Output the (X, Y) coordinate of the center of the cell containing the given text.  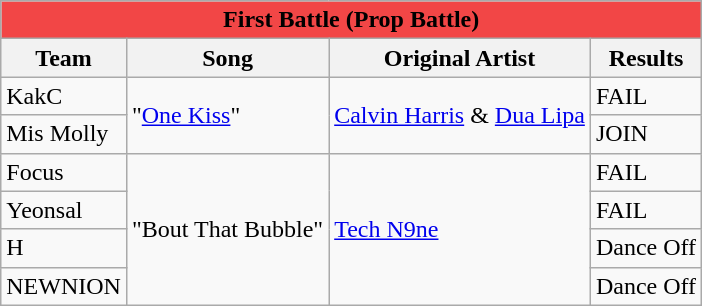
Mis Molly (64, 134)
Original Artist (460, 58)
"Bout That Bubble" (227, 229)
JOIN (646, 134)
Results (646, 58)
Song (227, 58)
Tech N9ne (460, 229)
KakC (64, 96)
"One Kiss" (227, 115)
Focus (64, 172)
Team (64, 58)
Calvin Harris & Dua Lipa (460, 115)
NEWNION (64, 286)
First Battle (Prop Battle) (352, 20)
Yeonsal (64, 210)
H (64, 248)
